Provide the [x, y] coordinate of the cell's center where the given text is located.  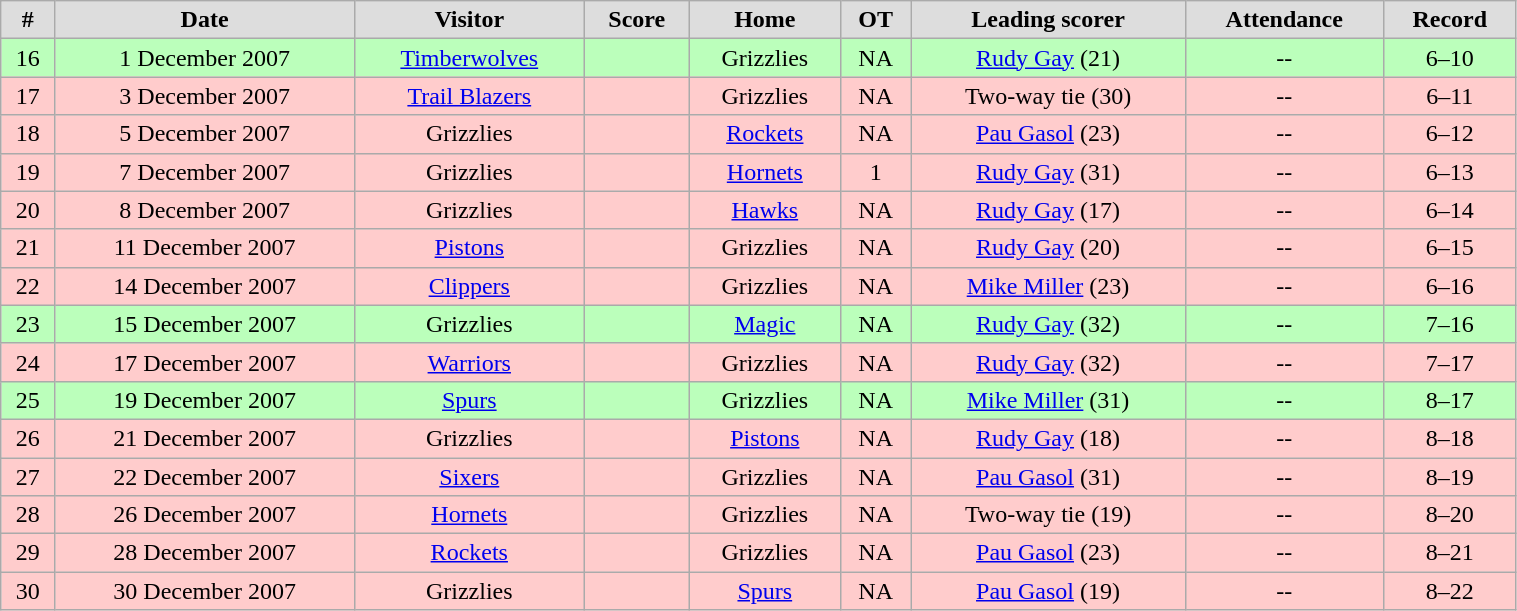
18 [28, 134]
7–16 [1450, 324]
Rudy Gay (31) [1048, 172]
8–22 [1450, 591]
21 December 2007 [204, 438]
19 [28, 172]
Visitor [469, 20]
Warriors [469, 362]
24 [28, 362]
8–18 [1450, 438]
Mike Miller (23) [1048, 286]
25 [28, 400]
22 [28, 286]
Two-way tie (30) [1048, 96]
7–17 [1450, 362]
17 December 2007 [204, 362]
6–12 [1450, 134]
11 December 2007 [204, 248]
8–20 [1450, 515]
Pau Gasol (31) [1048, 477]
30 [28, 591]
OT [876, 20]
22 December 2007 [204, 477]
28 [28, 515]
6–15 [1450, 248]
Score [636, 20]
19 December 2007 [204, 400]
8–17 [1450, 400]
6–16 [1450, 286]
Attendance [1284, 20]
28 December 2007 [204, 553]
Pau Gasol (19) [1048, 591]
8–21 [1450, 553]
5 December 2007 [204, 134]
1 December 2007 [204, 58]
Rudy Gay (18) [1048, 438]
Mike Miller (31) [1048, 400]
Rudy Gay (17) [1048, 210]
Leading scorer [1048, 20]
Timberwolves [469, 58]
Date [204, 20]
6–10 [1450, 58]
6–11 [1450, 96]
8–19 [1450, 477]
21 [28, 248]
Magic [764, 324]
Record [1450, 20]
17 [28, 96]
27 [28, 477]
26 [28, 438]
# [28, 20]
30 December 2007 [204, 591]
8 December 2007 [204, 210]
Sixers [469, 477]
16 [28, 58]
Hawks [764, 210]
15 December 2007 [204, 324]
23 [28, 324]
26 December 2007 [204, 515]
6–13 [1450, 172]
Home [764, 20]
Two-way tie (19) [1048, 515]
Trail Blazers [469, 96]
1 [876, 172]
6–14 [1450, 210]
20 [28, 210]
3 December 2007 [204, 96]
7 December 2007 [204, 172]
Rudy Gay (21) [1048, 58]
Clippers [469, 286]
29 [28, 553]
Rudy Gay (20) [1048, 248]
14 December 2007 [204, 286]
